Determine the [x, y] coordinate at the center of the cell enclosing the given text.  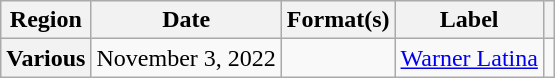
Region [46, 20]
Date [186, 20]
November 3, 2022 [186, 58]
Format(s) [338, 20]
Various [46, 58]
Warner Latina [469, 58]
Label [469, 20]
